Identify which cell holds the provided text, then report its [X, Y] central coordinate. 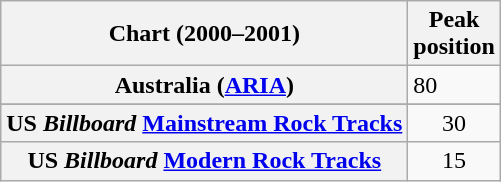
US Billboard Modern Rock Tracks [204, 161]
Australia (ARIA) [204, 85]
15 [454, 161]
Chart (2000–2001) [204, 34]
Peakposition [454, 34]
80 [454, 85]
30 [454, 123]
US Billboard Mainstream Rock Tracks [204, 123]
